Return [x, y] of the center of cell containing provided text 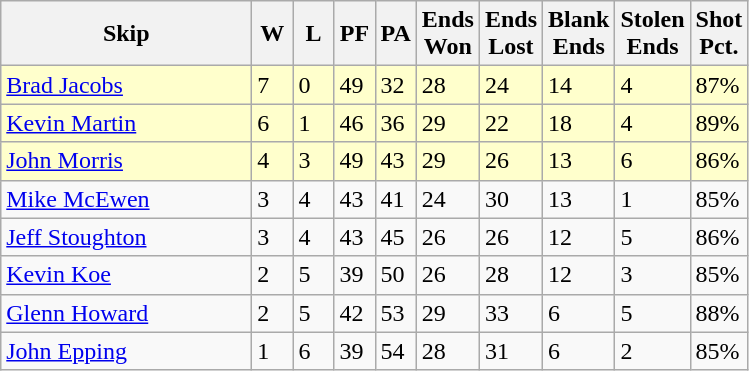
53 [396, 313]
7 [272, 85]
Shot Pct. [719, 34]
54 [396, 351]
John Epping [126, 351]
46 [354, 123]
87% [719, 85]
89% [719, 123]
45 [396, 237]
88% [719, 313]
Ends Lost [510, 34]
W [272, 34]
Ends Won [448, 34]
Brad Jacobs [126, 85]
Kevin Martin [126, 123]
L [314, 34]
33 [510, 313]
32 [396, 85]
Glenn Howard [126, 313]
50 [396, 275]
22 [510, 123]
18 [579, 123]
42 [354, 313]
PF [354, 34]
Mike McEwen [126, 199]
PA [396, 34]
Kevin Koe [126, 275]
41 [396, 199]
Jeff Stoughton [126, 237]
Skip [126, 34]
0 [314, 85]
Blank Ends [579, 34]
36 [396, 123]
John Morris [126, 161]
Stolen Ends [652, 34]
30 [510, 199]
31 [510, 351]
14 [579, 85]
